Search for the cell housing the specified text and yield its (x, y) center coordinate. 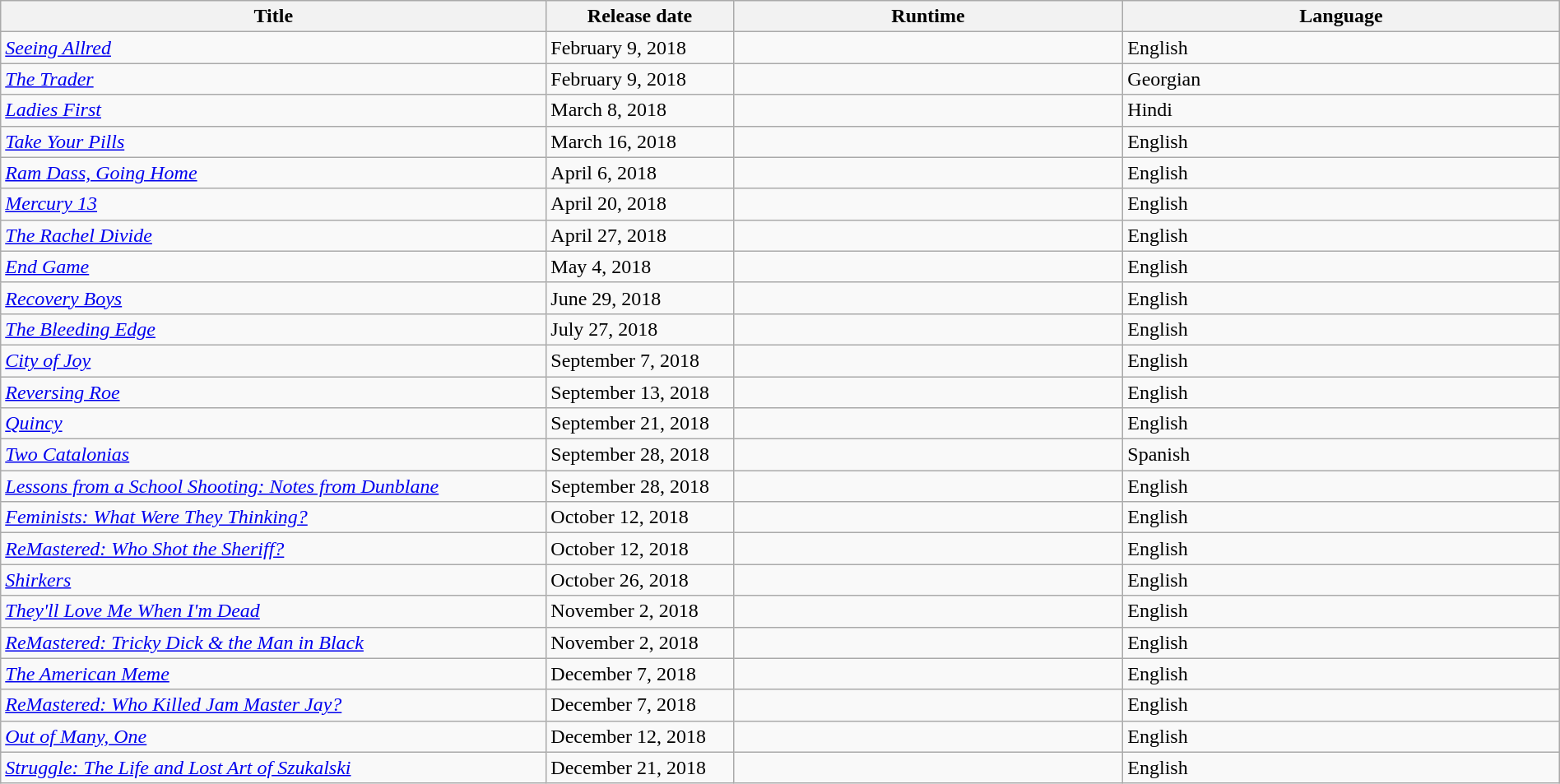
December 12, 2018 (640, 736)
Struggle: The Life and Lost Art of Szukalski (273, 768)
Shirkers (273, 580)
End Game (273, 267)
Georgian (1341, 79)
The American Meme (273, 674)
October 26, 2018 (640, 580)
March 16, 2018 (640, 141)
Ram Dass, Going Home (273, 173)
ReMastered: Tricky Dick & the Man in Black (273, 643)
Release date (640, 16)
They'll Love Me When I'm Dead (273, 611)
September 7, 2018 (640, 360)
Ladies First (273, 110)
Language (1341, 16)
Out of Many, One (273, 736)
The Bleeding Edge (273, 329)
ReMastered: Who Shot the Sheriff? (273, 549)
ReMastered: Who Killed Jam Master Jay? (273, 705)
City of Joy (273, 360)
May 4, 2018 (640, 267)
Feminists: What Were They Thinking? (273, 517)
The Trader (273, 79)
April 6, 2018 (640, 173)
April 27, 2018 (640, 235)
Runtime (928, 16)
Title (273, 16)
April 20, 2018 (640, 204)
June 29, 2018 (640, 298)
Two Catalonias (273, 455)
Quincy (273, 424)
Reversing Roe (273, 392)
March 8, 2018 (640, 110)
Take Your Pills (273, 141)
The Rachel Divide (273, 235)
Lessons from a School Shooting: Notes from Dunblane (273, 486)
Hindi (1341, 110)
Spanish (1341, 455)
Recovery Boys (273, 298)
December 21, 2018 (640, 768)
September 21, 2018 (640, 424)
September 13, 2018 (640, 392)
Mercury 13 (273, 204)
Seeing Allred (273, 48)
July 27, 2018 (640, 329)
